Detect which cell encompasses the target text, then output its (X, Y) center coordinate. 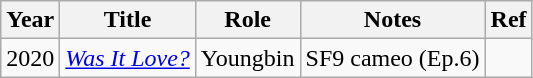
Youngbin (248, 58)
Was It Love? (128, 58)
Role (248, 20)
Ref (508, 20)
SF9 cameo (Ep.6) (392, 58)
Title (128, 20)
Year (30, 20)
Notes (392, 20)
2020 (30, 58)
